Capture the cell that displays the provided text and extract its (x, y) central coordinate. 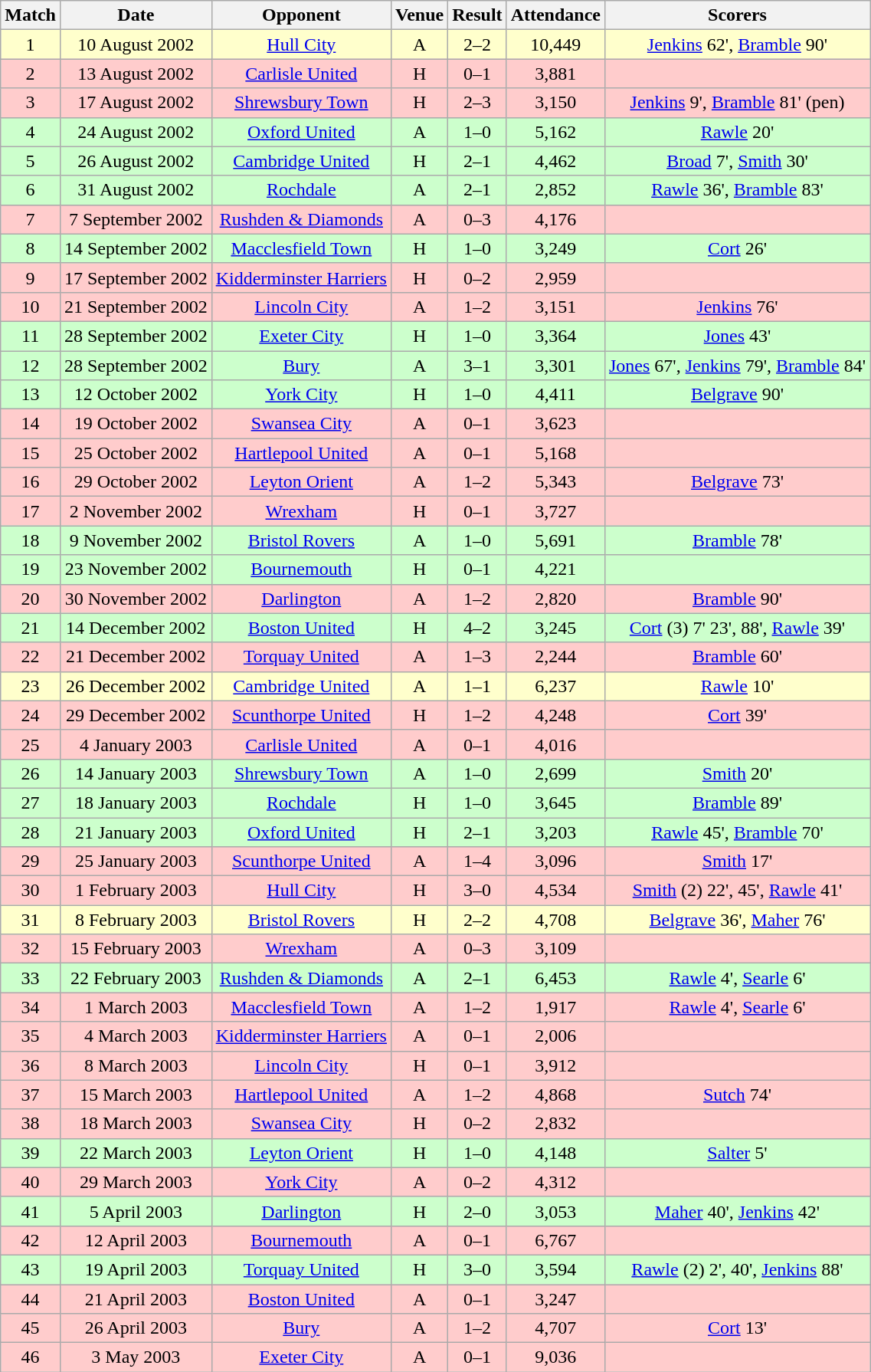
24 August 2002 (136, 132)
33 (31, 978)
4,534 (555, 891)
1–4 (477, 862)
2,820 (555, 599)
14 (31, 424)
3,249 (555, 248)
19 (31, 569)
Rawle (2) 2', 40', Jenkins 88' (737, 1269)
3 (31, 103)
22 February 2003 (136, 978)
3,912 (555, 1065)
2,832 (555, 1124)
25 (31, 744)
42 (31, 1240)
4,016 (555, 744)
3,247 (555, 1299)
29 (31, 862)
38 (31, 1124)
26 December 2002 (136, 686)
3,245 (555, 628)
4,176 (555, 219)
3,109 (555, 949)
3,096 (555, 862)
30 November 2002 (136, 599)
1 February 2003 (136, 891)
23 November 2002 (136, 569)
2,699 (555, 773)
8 March 2003 (136, 1065)
Scorers (737, 15)
3,053 (555, 1211)
2 November 2002 (136, 511)
7 September 2002 (136, 219)
2,244 (555, 657)
18 (31, 540)
3,594 (555, 1269)
Belgrave 90' (737, 395)
18 March 2003 (136, 1124)
31 (31, 920)
Bramble 89' (737, 803)
22 (31, 657)
6,237 (555, 686)
Bramble 78' (737, 540)
Sutch 74' (737, 1095)
4,868 (555, 1095)
25 October 2002 (136, 453)
21 April 2003 (136, 1299)
10,449 (555, 44)
14 January 2003 (136, 773)
12 April 2003 (136, 1240)
34 (31, 1007)
21 September 2002 (136, 307)
Date (136, 15)
5,691 (555, 540)
4 January 2003 (136, 744)
44 (31, 1299)
4 (31, 132)
4,411 (555, 395)
8 February 2003 (136, 920)
1,917 (555, 1007)
Cort 26' (737, 248)
26 (31, 773)
6,453 (555, 978)
Jones 67', Jenkins 79', Bramble 84' (737, 366)
9 November 2002 (136, 540)
20 (31, 599)
Broad 7', Smith 30' (737, 161)
Rawle 36', Bramble 83' (737, 190)
Jenkins 62', Bramble 90' (737, 44)
Jones 43' (737, 336)
3,301 (555, 366)
Rawle 10' (737, 686)
40 (31, 1182)
1 March 2003 (136, 1007)
15 February 2003 (136, 949)
29 March 2003 (136, 1182)
Maher 40', Jenkins 42' (737, 1211)
4,462 (555, 161)
Cort 39' (737, 715)
29 December 2002 (136, 715)
21 January 2003 (136, 832)
3,645 (555, 803)
29 October 2002 (136, 482)
3,150 (555, 103)
14 September 2002 (136, 248)
21 December 2002 (136, 657)
15 (31, 453)
Match (31, 15)
8 (31, 248)
17 August 2002 (136, 103)
Bramble 60' (737, 657)
2–3 (477, 103)
Attendance (555, 15)
19 October 2002 (136, 424)
11 (31, 336)
3,881 (555, 74)
Salter 5' (737, 1153)
4,707 (555, 1328)
3,727 (555, 511)
17 September 2002 (136, 277)
37 (31, 1095)
Belgrave 36', Maher 76' (737, 920)
3,623 (555, 424)
Cort (3) 7' 23', 88', Rawle 39' (737, 628)
10 August 2002 (136, 44)
26 April 2003 (136, 1328)
Smith 20' (737, 773)
3,203 (555, 832)
5,162 (555, 132)
39 (31, 1153)
3 May 2003 (136, 1357)
43 (31, 1269)
17 (31, 511)
24 (31, 715)
22 March 2003 (136, 1153)
4 March 2003 (136, 1036)
45 (31, 1328)
1 (31, 44)
12 (31, 366)
31 August 2002 (136, 190)
13 (31, 395)
2–0 (477, 1211)
Smith 17' (737, 862)
Opponent (301, 15)
12 October 2002 (136, 395)
1–1 (477, 686)
Venue (419, 15)
5,168 (555, 453)
2,959 (555, 277)
21 (31, 628)
28 (31, 832)
41 (31, 1211)
Smith (2) 22', 45', Rawle 41' (737, 891)
30 (31, 891)
4,221 (555, 569)
4,708 (555, 920)
3,151 (555, 307)
15 March 2003 (136, 1095)
27 (31, 803)
2 (31, 74)
4–2 (477, 628)
46 (31, 1357)
14 December 2002 (136, 628)
4,148 (555, 1153)
4,312 (555, 1182)
35 (31, 1036)
Jenkins 76' (737, 307)
Bramble 90' (737, 599)
19 April 2003 (136, 1269)
6 (31, 190)
4,248 (555, 715)
3–1 (477, 366)
Belgrave 73' (737, 482)
2,852 (555, 190)
Cort 13' (737, 1328)
13 August 2002 (136, 74)
18 January 2003 (136, 803)
1–3 (477, 657)
10 (31, 307)
3,364 (555, 336)
36 (31, 1065)
25 January 2003 (136, 862)
16 (31, 482)
5,343 (555, 482)
Jenkins 9', Bramble 81' (pen) (737, 103)
26 August 2002 (136, 161)
9,036 (555, 1357)
Result (477, 15)
Rawle 45', Bramble 70' (737, 832)
9 (31, 277)
5 (31, 161)
Rawle 20' (737, 132)
23 (31, 686)
5 April 2003 (136, 1211)
7 (31, 219)
32 (31, 949)
6,767 (555, 1240)
2,006 (555, 1036)
